For the text-containing cell, return its midpoint in (X, Y) coordinate format. 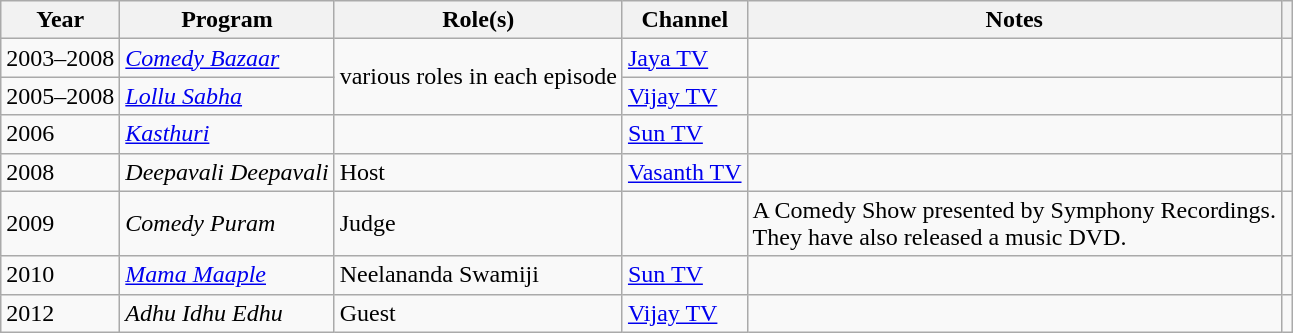
Judge (478, 224)
Kasthuri (227, 134)
A Comedy Show presented by Symphony Recordings.They have also released a music DVD. (1014, 224)
2003–2008 (60, 58)
Comedy Bazaar (227, 58)
Host (478, 172)
Channel (684, 20)
Deepavali Deepavali (227, 172)
Jaya TV (684, 58)
Role(s) (478, 20)
2005–2008 (60, 96)
2006 (60, 134)
2009 (60, 224)
Vasanth TV (684, 172)
various roles in each episode (478, 77)
Year (60, 20)
2008 (60, 172)
Program (227, 20)
2010 (60, 275)
Mama Maaple (227, 275)
Guest (478, 313)
Comedy Puram (227, 224)
2012 (60, 313)
Adhu Idhu Edhu (227, 313)
Neelananda Swamiji (478, 275)
Lollu Sabha (227, 96)
Notes (1014, 20)
